From the cell containing the given text, extract its center point as (X, Y) coordinate. 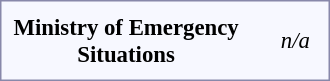
Ministry of Emergency Situations (126, 40)
n/a (295, 40)
